From the cell containing the given text, extract its center point as (X, Y) coordinate. 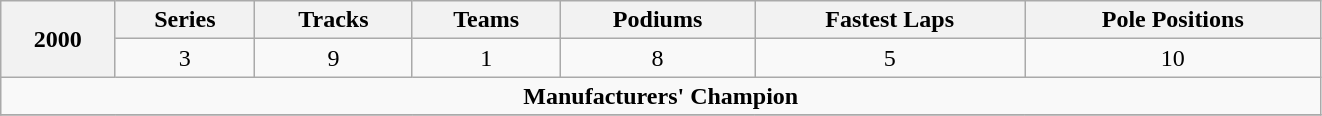
Fastest Laps (890, 20)
Podiums (657, 20)
Manufacturers' Champion (661, 96)
10 (1173, 58)
Series (185, 20)
2000 (58, 39)
Pole Positions (1173, 20)
3 (185, 58)
1 (486, 58)
9 (334, 58)
Tracks (334, 20)
Teams (486, 20)
5 (890, 58)
8 (657, 58)
